Identify which cell holds the provided text, then report its [x, y] central coordinate. 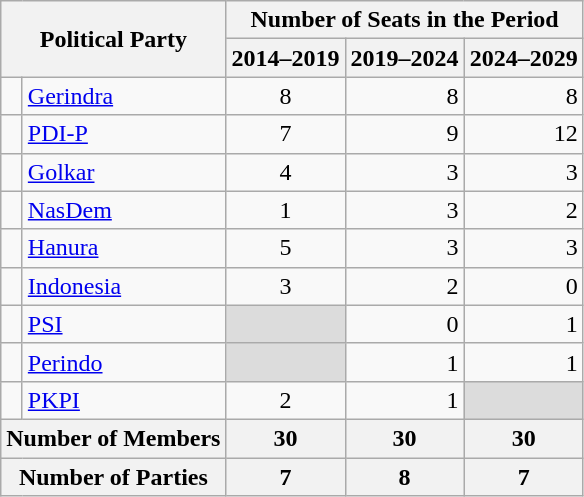
Hanura [124, 248]
PSI [124, 324]
Gerindra [124, 96]
Number of Seats in the Period [404, 20]
2014–2019 [286, 58]
2019–2024 [404, 58]
5 [286, 248]
PKPI [124, 400]
9 [404, 134]
PDI-P [124, 134]
Golkar [124, 172]
Number of Members [114, 438]
4 [286, 172]
Indonesia [124, 286]
2024–2029 [524, 58]
Political Party [114, 39]
12 [524, 134]
Number of Parties [114, 477]
NasDem [124, 210]
Perindo [124, 362]
